Find where the given text appears and provide that cell's center as [X, Y] coordinate. 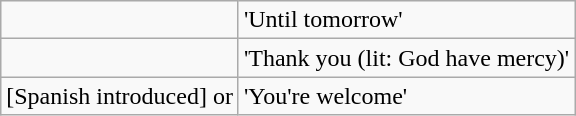
[Spanish introduced] or [120, 96]
'You're welcome' [406, 96]
'Until tomorrow' [406, 20]
'Thank you (lit: God have mercy)' [406, 58]
